Scan for the cell matching the given text and deliver its (x, y) coordinate at center. 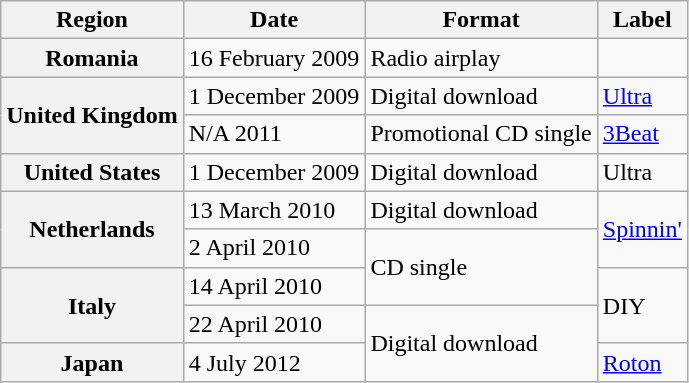
4 July 2012 (274, 362)
United Kingdom (92, 115)
Romania (92, 58)
Radio airplay (481, 58)
Date (274, 20)
2 April 2010 (274, 248)
Format (481, 20)
United States (92, 172)
Promotional CD single (481, 134)
Region (92, 20)
Spinnin' (642, 229)
Japan (92, 362)
Label (642, 20)
22 April 2010 (274, 324)
Roton (642, 362)
DIY (642, 305)
N/A 2011 (274, 134)
16 February 2009 (274, 58)
14 April 2010 (274, 286)
3Beat (642, 134)
CD single (481, 267)
13 March 2010 (274, 210)
Italy (92, 305)
Netherlands (92, 229)
